Output the [x, y] coordinate of the center of the cell containing the given text.  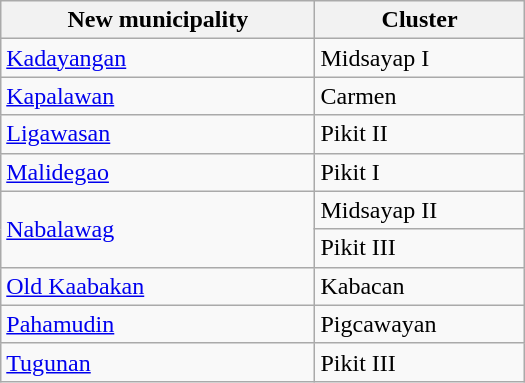
Kapalawan [158, 96]
Pigcawayan [420, 324]
Pikit I [420, 172]
Tugunan [158, 362]
Kabacan [420, 286]
Malidegao [158, 172]
New municipality [158, 20]
Nabalawag [158, 229]
Old Kaabakan [158, 286]
Ligawasan [158, 134]
Pikit II [420, 134]
Pahamudin [158, 324]
Midsayap I [420, 58]
Midsayap II [420, 210]
Carmen [420, 96]
Cluster [420, 20]
Kadayangan [158, 58]
